Pinpoint the cell where the given text exists, returning its [X, Y] midpoint coordinate. 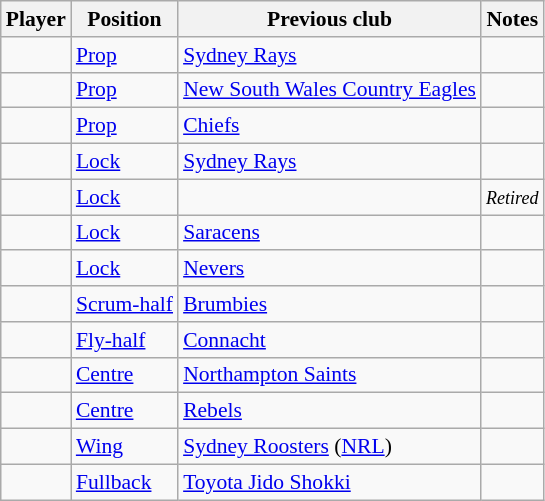
Chiefs [330, 126]
Connacht [330, 340]
Northampton Saints [330, 375]
Fly-half [124, 340]
Position [124, 19]
Rebels [330, 411]
Nevers [330, 269]
Retired [512, 197]
Toyota Jido Shokki [330, 482]
Previous club [330, 19]
Sydney Roosters (NRL) [330, 447]
Scrum-half [124, 304]
Brumbies [330, 304]
Notes [512, 19]
Fullback [124, 482]
Saracens [330, 233]
New South Wales Country Eagles [330, 90]
Wing [124, 447]
Player [36, 19]
